Capture the cell that displays the provided text and extract its [x, y] central coordinate. 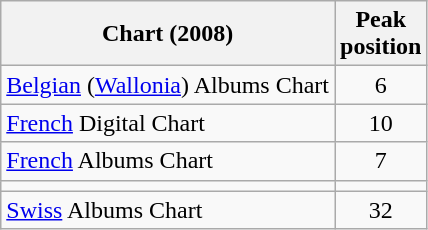
Peakposition [380, 34]
6 [380, 85]
French Albums Chart [168, 161]
32 [380, 210]
Chart (2008) [168, 34]
7 [380, 161]
Swiss Albums Chart [168, 210]
French Digital Chart [168, 123]
10 [380, 123]
Belgian (Wallonia) Albums Chart [168, 85]
